For the text-containing cell, return its midpoint in [X, Y] coordinate format. 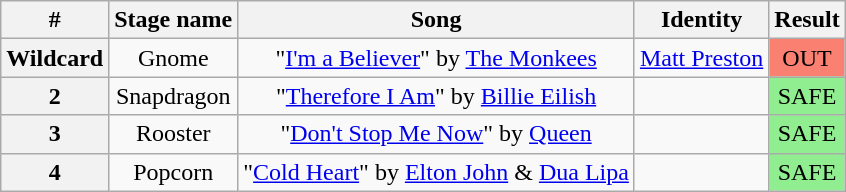
Wildcard [55, 58]
Song [436, 20]
Snapdragon [174, 96]
"Don't Stop Me Now" by Queen [436, 134]
"I'm a Believer" by The Monkees [436, 58]
2 [55, 96]
Rooster [174, 134]
Result [807, 20]
"Cold Heart" by Elton John & Dua Lipa [436, 172]
Popcorn [174, 172]
Matt Preston [701, 58]
"Therefore I Am" by Billie Eilish [436, 96]
OUT [807, 58]
Gnome [174, 58]
Stage name [174, 20]
# [55, 20]
4 [55, 172]
3 [55, 134]
Identity [701, 20]
